Return the (X, Y) coordinate for the center point of the cell that contains the specified text.  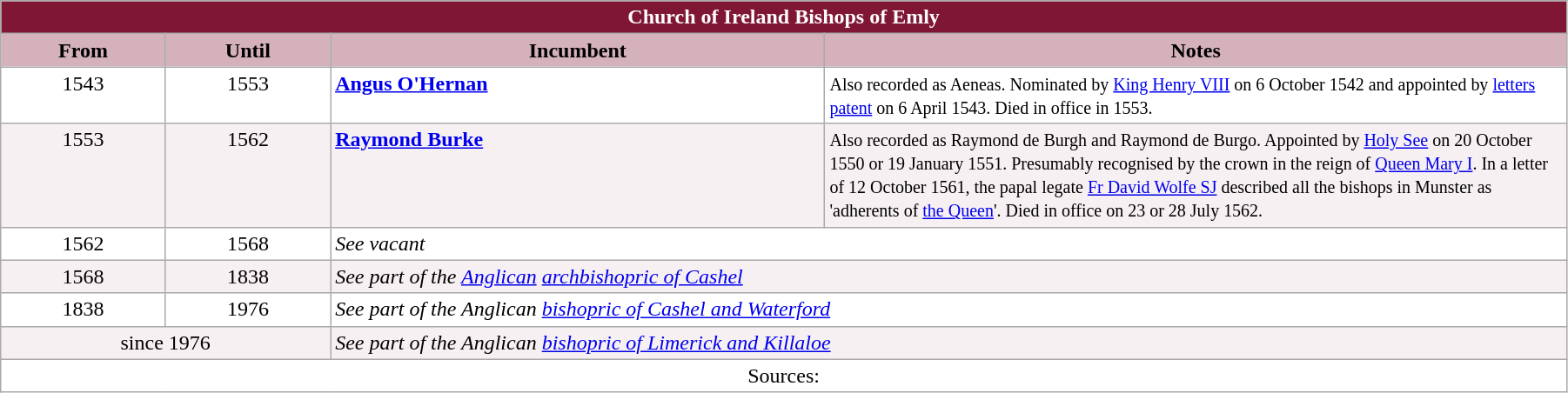
See part of the Anglican archbishopric of Cashel (948, 276)
Incumbent (578, 50)
Raymond Burke (578, 176)
1543 (84, 96)
Church of Ireland Bishops of Emly (784, 17)
Angus O'Hernan (578, 96)
1976 (247, 310)
since 1976 (165, 343)
Until (247, 50)
See part of the Anglican bishopric of Cashel and Waterford (948, 310)
See vacant (948, 243)
Sources: (784, 376)
Notes (1196, 50)
From (84, 50)
See part of the Anglican bishopric of Limerick and Killaloe (948, 343)
Also recorded as Aeneas. Nominated by King Henry VIII on 6 October 1542 and appointed by letters patent on 6 April 1543. Died in office in 1553. (1196, 96)
